From the cell containing the given text, extract its center point as [X, Y] coordinate. 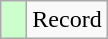
Record [67, 20]
